Search for the cell housing the specified text and yield its [X, Y] center coordinate. 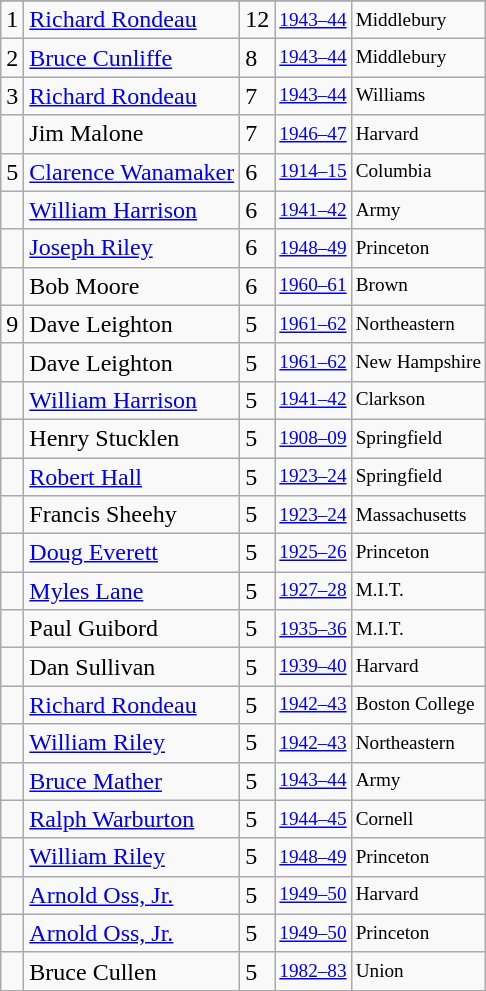
Clarence Wanamaker [132, 172]
Bruce Cunliffe [132, 58]
2 [12, 58]
Francis Sheehy [132, 515]
Myles Lane [132, 591]
1944–45 [313, 819]
1 [12, 20]
Massachusetts [418, 515]
3 [12, 96]
Bruce Mather [132, 781]
1939–40 [313, 667]
Clarkson [418, 400]
Bob Moore [132, 286]
12 [258, 20]
Jim Malone [132, 134]
1927–28 [313, 591]
Joseph Riley [132, 248]
Boston College [418, 705]
Union [418, 971]
1960–61 [313, 286]
8 [258, 58]
Paul Guibord [132, 629]
1908–09 [313, 438]
Henry Stucklen [132, 438]
Doug Everett [132, 553]
Ralph Warburton [132, 819]
Robert Hall [132, 477]
New Hampshire [418, 362]
9 [12, 324]
1982–83 [313, 971]
Williams [418, 96]
1914–15 [313, 172]
1925–26 [313, 553]
1946–47 [313, 134]
Brown [418, 286]
Cornell [418, 819]
Columbia [418, 172]
1935–36 [313, 629]
Dan Sullivan [132, 667]
Bruce Cullen [132, 971]
